Return [x, y] of the center of cell containing provided text 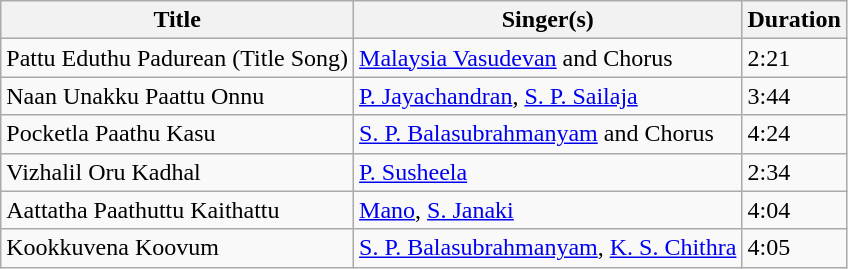
P. Susheela [548, 172]
Singer(s) [548, 20]
Kookkuvena Koovum [178, 248]
2:34 [794, 172]
Naan Unakku Paattu Onnu [178, 96]
Malaysia Vasudevan and Chorus [548, 58]
Duration [794, 20]
Title [178, 20]
Mano, S. Janaki [548, 210]
S. P. Balasubrahmanyam, K. S. Chithra [548, 248]
2:21 [794, 58]
Aattatha Paathuttu Kaithattu [178, 210]
3:44 [794, 96]
4:24 [794, 134]
P. Jayachandran, S. P. Sailaja [548, 96]
S. P. Balasubrahmanyam and Chorus [548, 134]
Pattu Eduthu Padurean (Title Song) [178, 58]
Pocketla Paathu Kasu [178, 134]
Vizhalil Oru Kadhal [178, 172]
4:04 [794, 210]
4:05 [794, 248]
